Find where the given text appears and provide that cell's center as (x, y) coordinate. 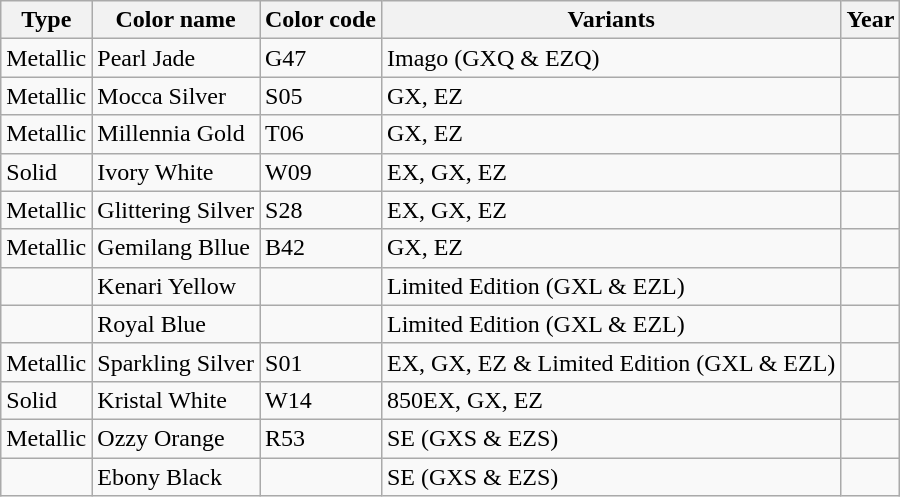
Royal Blue (176, 324)
Type (46, 20)
T06 (321, 134)
W09 (321, 172)
B42 (321, 248)
EX, GX, EZ & Limited Edition (GXL & EZL) (610, 362)
R53 (321, 438)
Ozzy Orange (176, 438)
Variants (610, 20)
Sparkling Silver (176, 362)
Ivory White (176, 172)
Gemilang Bllue (176, 248)
850EX, GX, EZ (610, 400)
Glittering Silver (176, 210)
Year (870, 20)
Ebony Black (176, 477)
Kristal White (176, 400)
S01 (321, 362)
Imago (GXQ & EZQ) (610, 58)
Mocca Silver (176, 96)
Millennia Gold (176, 134)
Pearl Jade (176, 58)
S28 (321, 210)
Color code (321, 20)
Color name (176, 20)
S05 (321, 96)
G47 (321, 58)
W14 (321, 400)
Kenari Yellow (176, 286)
